Pinpoint the cell where the given text exists, returning its [X, Y] midpoint coordinate. 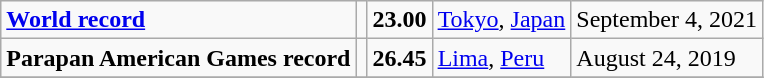
Tokyo, Japan [502, 20]
Lima, Peru [502, 58]
26.45 [400, 58]
August 24, 2019 [667, 58]
23.00 [400, 20]
Parapan American Games record [178, 58]
September 4, 2021 [667, 20]
World record [178, 20]
